Locate the cell with the specified text and output its [X, Y] center coordinate. 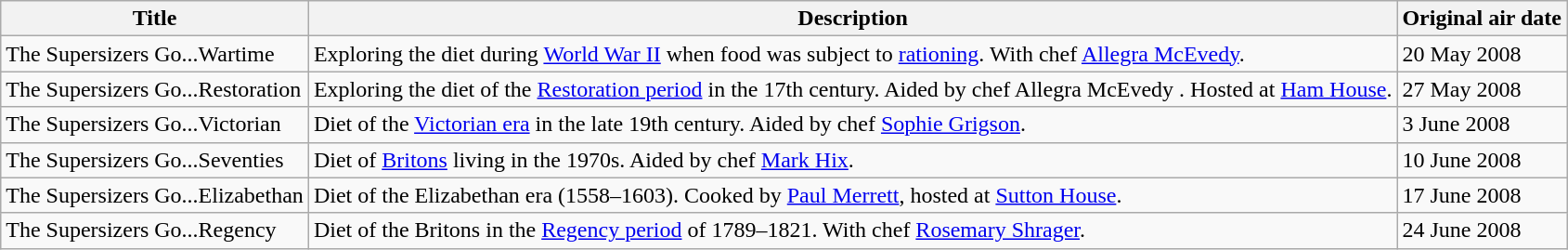
3 June 2008 [1482, 125]
The Supersizers Go...Elizabethan [155, 195]
The Supersizers Go...Regency [155, 230]
Description [852, 19]
24 June 2008 [1482, 230]
The Supersizers Go...Victorian [155, 125]
20 May 2008 [1482, 54]
10 June 2008 [1482, 160]
The Supersizers Go...Restoration [155, 89]
The Supersizers Go...Seventies [155, 160]
Diet of the Victorian era in the late 19th century. Aided by chef Sophie Grigson. [852, 125]
Exploring the diet of the Restoration period in the 17th century. Aided by chef Allegra McEvedy . Hosted at Ham House. [852, 89]
Diet of the Elizabethan era (1558–1603). Cooked by Paul Merrett, hosted at Sutton House. [852, 195]
17 June 2008 [1482, 195]
Exploring the diet during World War II when food was subject to rationing. With chef Allegra McEvedy. [852, 54]
27 May 2008 [1482, 89]
The Supersizers Go...Wartime [155, 54]
Diet of the Britons in the Regency period of 1789–1821. With chef Rosemary Shrager. [852, 230]
Title [155, 19]
Diet of Britons living in the 1970s. Aided by chef Mark Hix. [852, 160]
Original air date [1482, 19]
